Provide the (X, Y) coordinate of the cell's center where the given text is located.  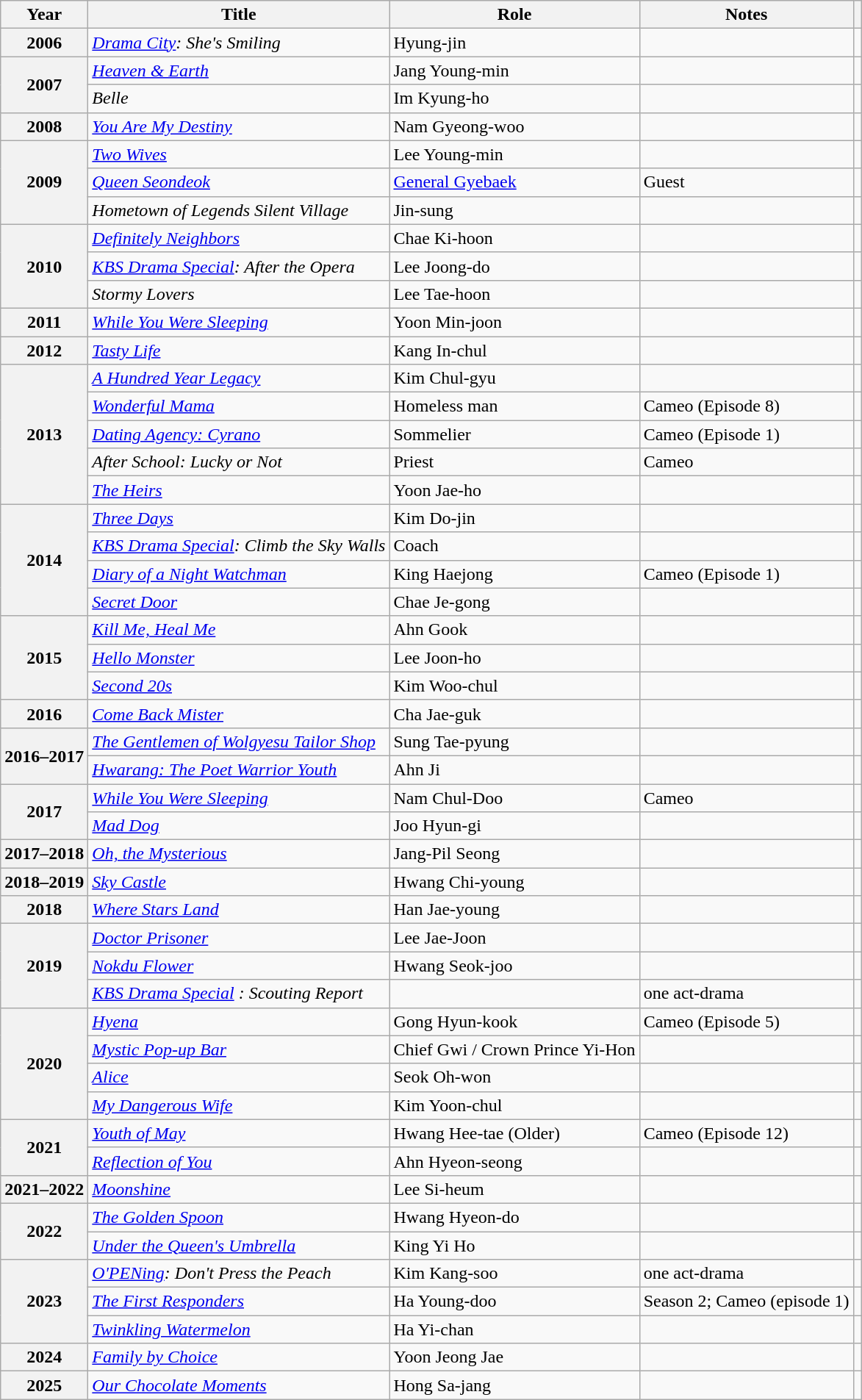
2014 (44, 560)
Sommelier (514, 434)
Notes (747, 15)
Cameo (Episode 8) (747, 406)
Dating Agency: Cyrano (239, 434)
Jang Young-min (514, 71)
Diary of a Night Watchman (239, 574)
2010 (44, 266)
Sky Castle (239, 882)
Lee Joon-ho (514, 658)
KBS Drama Special : Scouting Report (239, 994)
2021 (44, 1147)
The Heirs (239, 490)
Hyena (239, 1022)
General Gyebaek (514, 182)
Tasty Life (239, 351)
Hello Monster (239, 658)
Lee Si-heum (514, 1189)
Kim Chul-gyu (514, 378)
Youth of May (239, 1133)
Under the Queen's Umbrella (239, 1246)
2006 (44, 43)
Gong Hyun-kook (514, 1022)
Coach (514, 546)
Stormy Lovers (239, 294)
Guest (747, 182)
KBS Drama Special: After the Opera (239, 266)
2007 (44, 85)
Alice (239, 1077)
Chae Je-gong (514, 602)
Where Stars Land (239, 910)
Hwang Chi-young (514, 882)
2019 (44, 966)
Ahn Ji (514, 769)
Moonshine (239, 1189)
Role (514, 15)
Three Days (239, 518)
Nam Gyeong-woo (514, 126)
2023 (44, 1302)
Cha Jae-guk (514, 714)
Lee Tae-hoon (514, 294)
Kang In-chul (514, 351)
2025 (44, 1385)
Year (44, 15)
Yoon Jeong Jae (514, 1357)
Nokdu Flower (239, 966)
2008 (44, 126)
Heaven & Earth (239, 71)
Hometown of Legends Silent Village (239, 210)
Joo Hyun-gi (514, 826)
Lee Young-min (514, 154)
Hong Sa-jang (514, 1385)
Chae Ki-hoon (514, 238)
2017 (44, 811)
The First Responders (239, 1302)
O'PENing: Don't Press the Peach (239, 1274)
Kill Me, Heal Me (239, 630)
Chief Gwi / Crown Prince Yi-Hon (514, 1049)
Ahn Hyeon-seong (514, 1161)
Twinkling Watermelon (239, 1329)
A Hundred Year Legacy (239, 378)
Title (239, 15)
2018 (44, 910)
Ahn Gook (514, 630)
Im Kyung-ho (514, 98)
Hwang Hyeon-do (514, 1217)
Lee Joong-do (514, 266)
Drama City: She's Smiling (239, 43)
Definitely Neighbors (239, 238)
2009 (44, 182)
Season 2; Cameo (episode 1) (747, 1302)
2020 (44, 1063)
Sung Tae-pyung (514, 742)
Wonderful Mama (239, 406)
Lee Jae-Joon (514, 938)
Kim Do-jin (514, 518)
Second 20s (239, 686)
Come Back Mister (239, 714)
Queen Seondeok (239, 182)
Mad Dog (239, 826)
The Gentlemen of Wolgyesu Tailor Shop (239, 742)
2022 (44, 1231)
Hyung-jin (514, 43)
Cameo (Episode 5) (747, 1022)
Two Wives (239, 154)
Han Jae-young (514, 910)
2013 (44, 434)
2016 (44, 714)
Family by Choice (239, 1357)
2015 (44, 658)
2024 (44, 1357)
Reflection of You (239, 1161)
Kim Woo-chul (514, 686)
2016–2017 (44, 755)
Kim Kang-soo (514, 1274)
Mystic Pop-up Bar (239, 1049)
My Dangerous Wife (239, 1105)
KBS Drama Special: Climb the Sky Walls (239, 546)
Ha Yi-chan (514, 1329)
Doctor Prisoner (239, 938)
Secret Door (239, 602)
Yoon Jae-ho (514, 490)
The Golden Spoon (239, 1217)
King Yi Ho (514, 1246)
Oh, the Mysterious (239, 854)
Hwang Hee-tae (Older) (514, 1133)
After School: Lucky or Not (239, 462)
Jin-sung (514, 210)
Seok Oh-won (514, 1077)
Priest (514, 462)
2021–2022 (44, 1189)
2017–2018 (44, 854)
Ha Young-doo (514, 1302)
Nam Chul-Doo (514, 797)
Yoon Min-joon (514, 322)
Hwarang: The Poet Warrior Youth (239, 769)
Kim Yoon-chul (514, 1105)
Jang-Pil Seong (514, 854)
Hwang Seok-joo (514, 966)
2012 (44, 351)
You Are My Destiny (239, 126)
Belle (239, 98)
Cameo (Episode 12) (747, 1133)
2018–2019 (44, 882)
King Haejong (514, 574)
Our Chocolate Moments (239, 1385)
2011 (44, 322)
Homeless man (514, 406)
